Identify which cell holds the provided text, then report its (x, y) central coordinate. 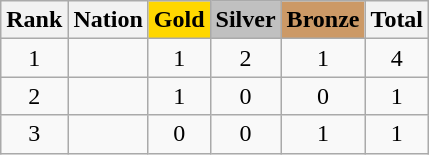
Bronze (323, 20)
Silver (246, 20)
Rank (34, 20)
Total (397, 20)
4 (397, 58)
Gold (179, 20)
Nation (108, 20)
3 (34, 134)
